Determine the (X, Y) coordinate at the center of the cell enclosing the given text.  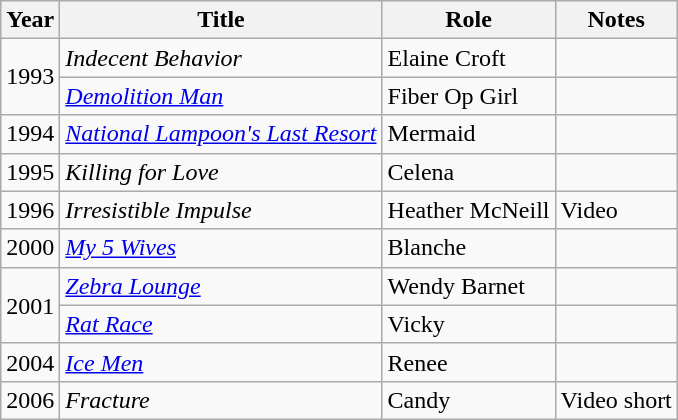
1995 (30, 172)
2000 (30, 248)
Video (616, 210)
1993 (30, 77)
Fracture (221, 400)
Fiber Op Girl (468, 96)
2006 (30, 400)
Year (30, 20)
Elaine Croft (468, 58)
Rat Race (221, 324)
1994 (30, 134)
Vicky (468, 324)
Heather McNeill (468, 210)
Video short (616, 400)
Candy (468, 400)
Blanche (468, 248)
My 5 Wives (221, 248)
Celena (468, 172)
National Lampoon's Last Resort (221, 134)
Ice Men (221, 362)
Mermaid (468, 134)
Demolition Man (221, 96)
Wendy Barnet (468, 286)
Irresistible Impulse (221, 210)
Notes (616, 20)
Killing for Love (221, 172)
Indecent Behavior (221, 58)
1996 (30, 210)
Renee (468, 362)
2004 (30, 362)
2001 (30, 305)
Role (468, 20)
Title (221, 20)
Zebra Lounge (221, 286)
